For the text-containing cell, return its midpoint in (x, y) coordinate format. 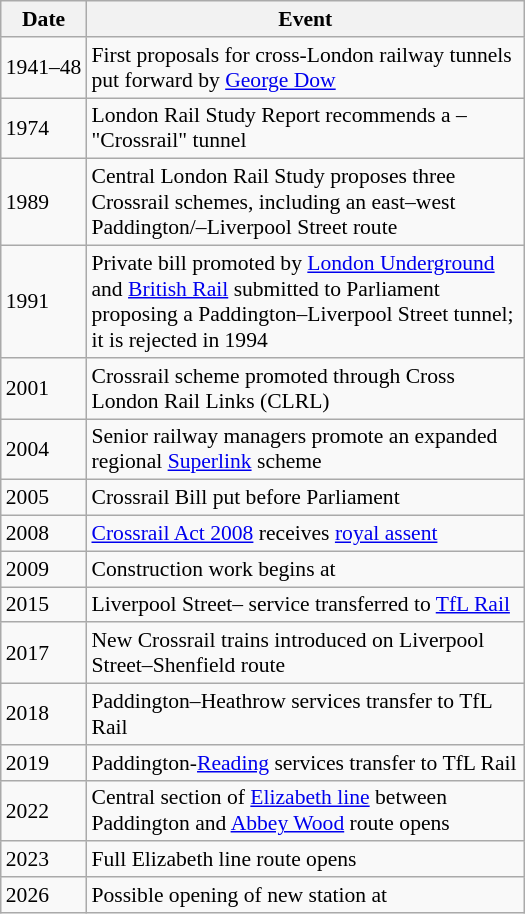
New Crossrail trains introduced on Liverpool Street–Shenfield route (305, 654)
2008 (44, 534)
First proposals for cross-London railway tunnels put forward by George Dow (305, 68)
Central London Rail Study proposes three Crossrail schemes, including an east–west Paddington/–Liverpool Street route (305, 202)
2023 (44, 860)
Senior railway managers promote an expanded regional Superlink scheme (305, 450)
Crossrail Bill put before Parliament (305, 498)
Date (44, 19)
1991 (44, 302)
Crossrail Act 2008 receives royal assent (305, 534)
2001 (44, 388)
2004 (44, 450)
2022 (44, 810)
Full Elizabeth line route opens (305, 860)
1974 (44, 128)
1989 (44, 202)
Crossrail scheme promoted through Cross London Rail Links (CLRL) (305, 388)
2015 (44, 605)
2026 (44, 895)
Event (305, 19)
Central section of Elizabeth line between Paddington and Abbey Wood route opens (305, 810)
London Rail Study Report recommends a – "Crossrail" tunnel (305, 128)
1941–48 (44, 68)
Construction work begins at (305, 569)
2005 (44, 498)
Paddington–Heathrow services transfer to TfL Rail (305, 714)
Paddington-Reading services transfer to TfL Rail (305, 763)
Liverpool Street– service transferred to TfL Rail (305, 605)
Possible opening of new station at (305, 895)
2017 (44, 654)
2018 (44, 714)
2019 (44, 763)
2009 (44, 569)
